Find where the given text appears and provide that cell's center as (X, Y) coordinate. 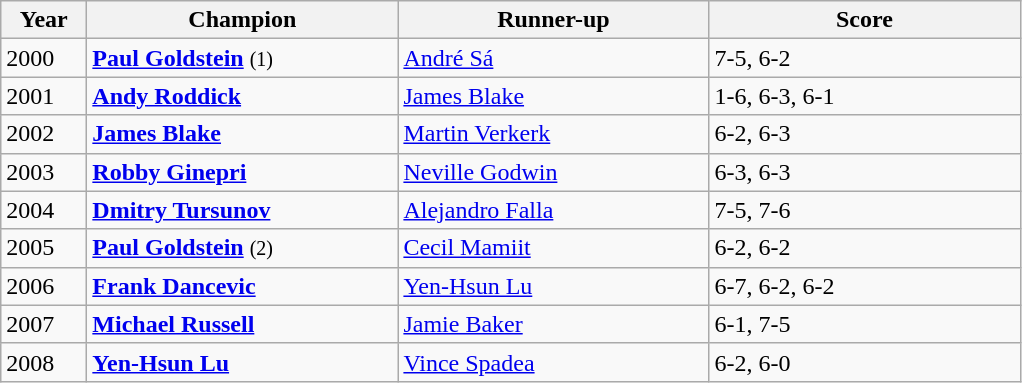
Paul Goldstein (1) (242, 58)
6-2, 6-3 (864, 134)
André Sá (554, 58)
6-3, 6-3 (864, 172)
Vince Spadea (554, 362)
Michael Russell (242, 324)
Robby Ginepri (242, 172)
Champion (242, 20)
Frank Dancevic (242, 286)
1-6, 6-3, 6-1 (864, 96)
2001 (44, 96)
7-5, 6-2 (864, 58)
Cecil Mamiit (554, 248)
Runner-up (554, 20)
Year (44, 20)
6-1, 7-5 (864, 324)
2002 (44, 134)
2003 (44, 172)
2008 (44, 362)
Paul Goldstein (2) (242, 248)
6-2, 6-2 (864, 248)
Score (864, 20)
2005 (44, 248)
2006 (44, 286)
6-7, 6-2, 6-2 (864, 286)
2007 (44, 324)
Alejandro Falla (554, 210)
7-5, 7-6 (864, 210)
Martin Verkerk (554, 134)
2004 (44, 210)
Dmitry Tursunov (242, 210)
Andy Roddick (242, 96)
Neville Godwin (554, 172)
Jamie Baker (554, 324)
2000 (44, 58)
6-2, 6-0 (864, 362)
